For the text-containing cell, return its midpoint in (X, Y) coordinate format. 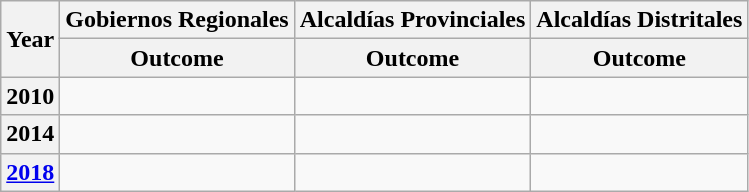
Alcaldías Distritales (640, 20)
2014 (30, 134)
Gobiernos Regionales (177, 20)
2018 (30, 172)
Alcaldías Provinciales (412, 20)
2010 (30, 96)
Year (30, 39)
